Pinpoint the cell where the given text exists, returning its [X, Y] midpoint coordinate. 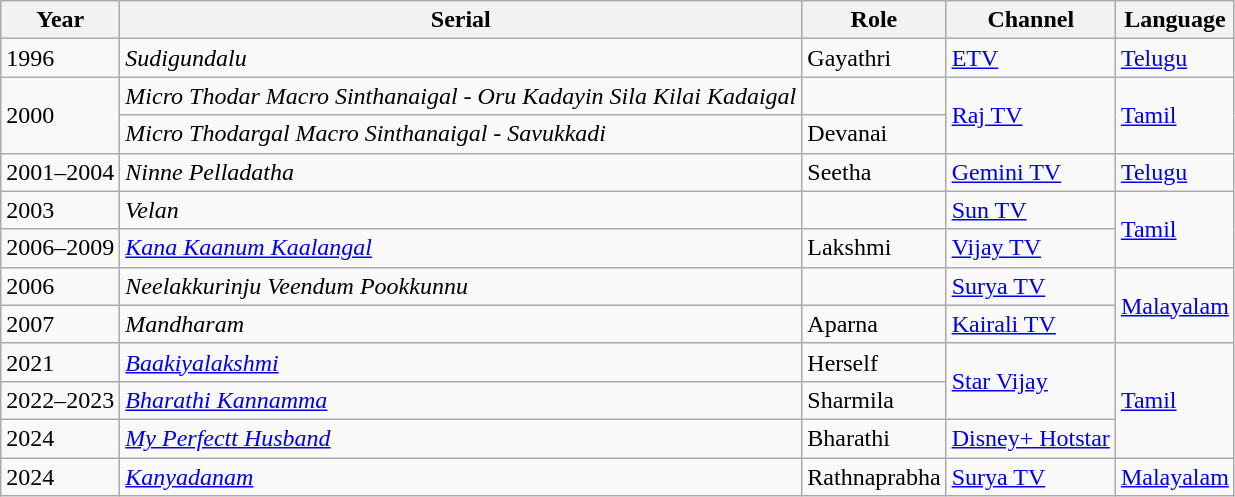
1996 [60, 58]
Kanyadanam [461, 477]
Language [1174, 20]
Kana Kaanum Kaalangal [461, 248]
My Perfectt Husband [461, 438]
2003 [60, 210]
Neelakkurinju Veendum Pookkunnu [461, 286]
Sharmila [874, 400]
Velan [461, 210]
Bharathi [874, 438]
Gemini TV [1030, 172]
Seetha [874, 172]
Kairali TV [1030, 324]
Mandharam [461, 324]
2001–2004 [60, 172]
Baakiyalakshmi [461, 362]
2006 [60, 286]
Year [60, 20]
2022–2023 [60, 400]
Channel [1030, 20]
2007 [60, 324]
Gayathri [874, 58]
Sun TV [1030, 210]
Star Vijay [1030, 381]
Sudigundalu [461, 58]
Micro Thodargal Macro Sinthanaigal - Savukkadi [461, 134]
Devanai [874, 134]
2021 [60, 362]
Micro Thodar Macro Sinthanaigal - Oru Kadayin Sila Kilai Kadaigal [461, 96]
Rathnaprabha [874, 477]
ETV [1030, 58]
Disney+ Hotstar [1030, 438]
Role [874, 20]
Lakshmi [874, 248]
Raj TV [1030, 115]
Vijay TV [1030, 248]
2000 [60, 115]
Aparna [874, 324]
Ninne Pelladatha [461, 172]
Herself [874, 362]
2006–2009 [60, 248]
Serial [461, 20]
Bharathi Kannamma [461, 400]
